Find where the given text appears and provide that cell's center as [X, Y] coordinate. 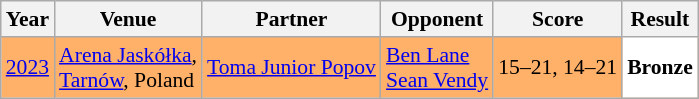
2023 [28, 68]
Toma Junior Popov [292, 68]
Venue [128, 19]
Arena Jaskółka,Tarnów, Poland [128, 68]
Year [28, 19]
Bronze [660, 68]
Result [660, 19]
Partner [292, 19]
Opponent [437, 19]
Score [558, 19]
15–21, 14–21 [558, 68]
Ben Lane Sean Vendy [437, 68]
